Pinpoint the cell where the given text exists, returning its [x, y] midpoint coordinate. 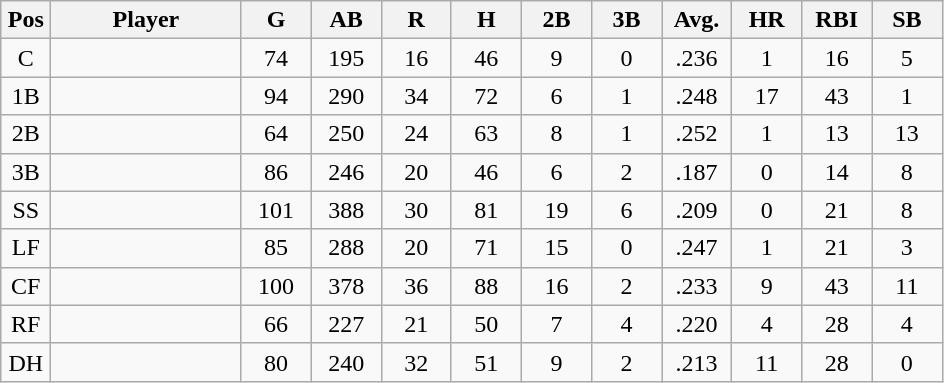
G [276, 20]
.187 [697, 172]
86 [276, 172]
66 [276, 324]
378 [346, 286]
36 [416, 286]
.248 [697, 96]
AB [346, 20]
15 [556, 248]
32 [416, 362]
88 [486, 286]
R [416, 20]
1B [26, 96]
100 [276, 286]
250 [346, 134]
72 [486, 96]
63 [486, 134]
50 [486, 324]
388 [346, 210]
34 [416, 96]
81 [486, 210]
85 [276, 248]
7 [556, 324]
74 [276, 58]
C [26, 58]
24 [416, 134]
.213 [697, 362]
.236 [697, 58]
14 [837, 172]
5 [907, 58]
19 [556, 210]
80 [276, 362]
101 [276, 210]
195 [346, 58]
227 [346, 324]
DH [26, 362]
246 [346, 172]
64 [276, 134]
Pos [26, 20]
.247 [697, 248]
288 [346, 248]
94 [276, 96]
H [486, 20]
.209 [697, 210]
.220 [697, 324]
SS [26, 210]
RBI [837, 20]
71 [486, 248]
.233 [697, 286]
RF [26, 324]
30 [416, 210]
Avg. [697, 20]
CF [26, 286]
240 [346, 362]
HR [767, 20]
3 [907, 248]
LF [26, 248]
.252 [697, 134]
51 [486, 362]
290 [346, 96]
SB [907, 20]
17 [767, 96]
Player [146, 20]
